Return [x, y] of the center of cell containing provided text 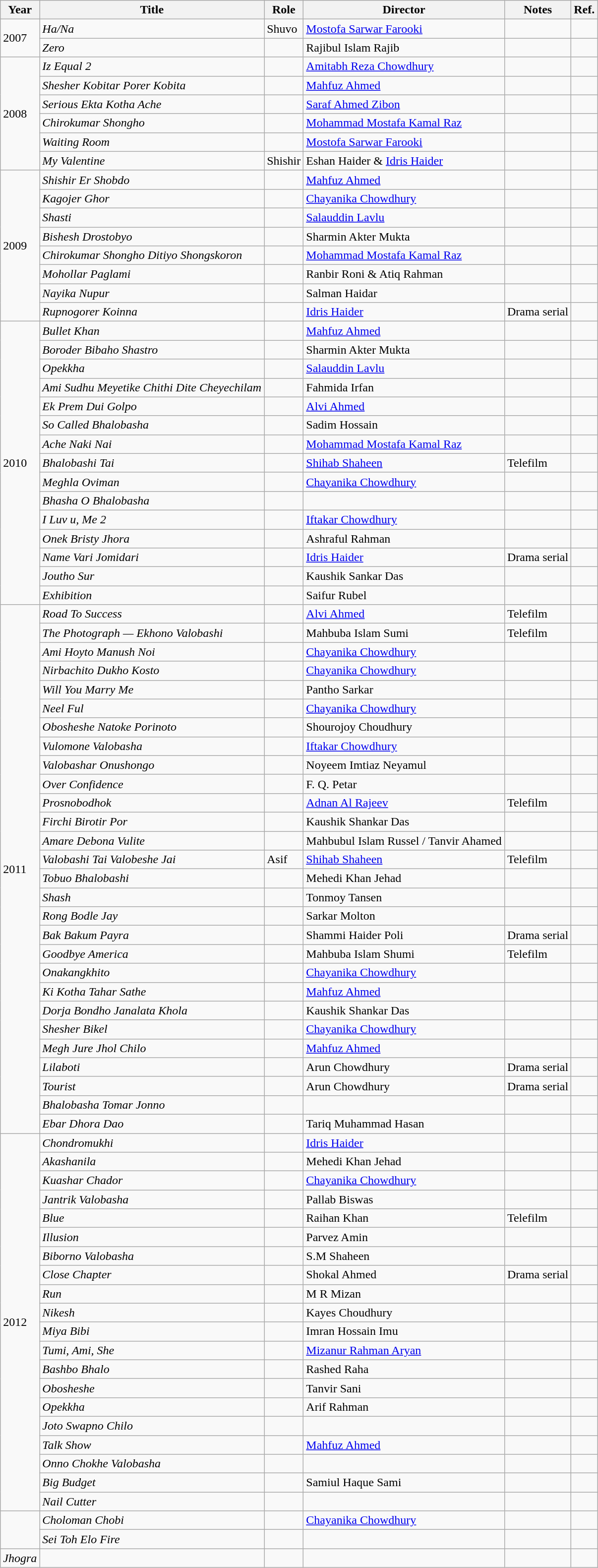
Waiting Room [152, 142]
Jhogra [20, 1558]
Samiul Haque Sami [404, 1483]
Boroder Bibaho Shastro [152, 350]
Bhasha O Bhalobasha [152, 501]
Arif Rahman [404, 1407]
2010 [20, 463]
So Called Bhalobasha [152, 425]
Pallab Biswas [404, 1199]
Bhalobasha Tomar Jonno [152, 1105]
Shammi Haider Poli [404, 935]
Raihan Khan [404, 1218]
Chirokumar Shongho [152, 123]
Amare Debona Vulite [152, 841]
Bishesh Drostobyo [152, 237]
Nayika Nupur [152, 293]
M R Mizan [404, 1294]
Lilaboti [152, 1067]
Tourist [152, 1086]
Mahbuba Islam Sumi [404, 633]
Ami Hoyto Manush Noi [152, 652]
Shokal Ahmed [404, 1275]
Neel Ful [152, 708]
Imran Hossain Imu [404, 1331]
Name Vari Jomidari [152, 558]
Dorja Bondho Janalata Khola [152, 1010]
Fahmida Irfan [404, 387]
Shourojoy Choudhury [404, 727]
Shesher Kobitar Porer Kobita [152, 85]
Nikesh [152, 1313]
Big Budget [152, 1483]
Chirokumar Shongho Ditiyo Shongskoron [152, 255]
Ha/Na [152, 29]
Shishir Er Shobdo [152, 180]
Choloman Chobi [152, 1520]
Firchi Birotir Por [152, 821]
Year [20, 10]
Onakangkhito [152, 973]
Shasti [152, 217]
Kayes Choudhury [404, 1313]
Noyeem Imtiaz Neyamul [404, 765]
Serious Ekta Kotha Ache [152, 104]
Director [404, 10]
Adnan Al Rajeev [404, 803]
Bashbo Bhalo [152, 1369]
Amitabh Reza Chowdhury [404, 66]
Miya Bibi [152, 1331]
2009 [20, 246]
Valobashi Tai Valobeshe Jai [152, 860]
S.M Shaheen [404, 1256]
Mahbubul Islam Russel / Tanvir Ahamed [404, 841]
Rupnogorer Koinna [152, 312]
Tumi, Ami, She [152, 1350]
Saifur Rubel [404, 595]
2008 [20, 114]
Shesher Bikel [152, 1029]
Iz Equal 2 [152, 66]
Ami Sudhu Meyetike Chithi Dite Cheyechilam [152, 387]
Ebar Dhora Dao [152, 1124]
Joutho Sur [152, 576]
My Valentine [152, 161]
Ashraful Rahman [404, 538]
Salman Haidar [404, 293]
Road To Success [152, 614]
Joto Swapno Chilo [152, 1426]
Will You Marry Me [152, 690]
Kagojer Ghor [152, 198]
Ek Prem Dui Golpo [152, 406]
Vulomone Valobasha [152, 746]
Run [152, 1294]
Notes [538, 10]
I Luv u, Me 2 [152, 519]
Shishir [284, 161]
Sei Toh Elo Fire [152, 1539]
Rashed Raha [404, 1369]
Obosheshe Natoke Porinoto [152, 727]
Pantho Sarkar [404, 690]
Sarkar Molton [404, 916]
Onek Bristy Jhora [152, 538]
Ache Naki Nai [152, 444]
Mohollar Paglami [152, 274]
Title [152, 10]
Rong Bodle Jay [152, 916]
Akashanila [152, 1162]
Jantrik Valobasha [152, 1199]
Talk Show [152, 1445]
Shash [152, 897]
Nail Cutter [152, 1502]
Close Chapter [152, 1275]
Shuvo [284, 29]
2011 [20, 869]
2012 [20, 1321]
Mizanur Rahman Aryan [404, 1350]
F. Q. Petar [404, 784]
Meghla Oviman [152, 482]
Kuashar Chador [152, 1181]
Mahbuba Islam Shumi [404, 954]
Eshan Haider & Idris Haider [404, 161]
Ref. [584, 10]
Onno Chokhe Valobasha [152, 1464]
Ki Kotha Tahar Sathe [152, 992]
Role [284, 10]
Valobashar Onushongo [152, 765]
The Photograph — Ekhono Valobashi [152, 633]
Rajibul Islam Rajib [404, 48]
Zero [152, 48]
Tariq Muhammad Hasan [404, 1124]
Bak Bakum Payra [152, 935]
2007 [20, 38]
Tobuo Bhalobashi [152, 878]
Bullet Khan [152, 331]
Saraf Ahmed Zibon [404, 104]
Prosnobodhok [152, 803]
Sadim Hossain [404, 425]
Goodbye America [152, 954]
Tanvir Sani [404, 1388]
Megh Jure Jhol Chilo [152, 1048]
Exhibition [152, 595]
Obosheshe [152, 1388]
Chondromukhi [152, 1142]
Over Confidence [152, 784]
Bhalobashi Tai [152, 463]
Kaushik Sankar Das [404, 576]
Blue [152, 1218]
Tonmoy Tansen [404, 897]
Illusion [152, 1237]
Ranbir Roni & Atiq Rahman [404, 274]
Biborno Valobasha [152, 1256]
Parvez Amin [404, 1237]
Asif [284, 860]
Nirbachito Dukho Kosto [152, 671]
